Scan for the cell matching the given text and deliver its [x, y] coordinate at center. 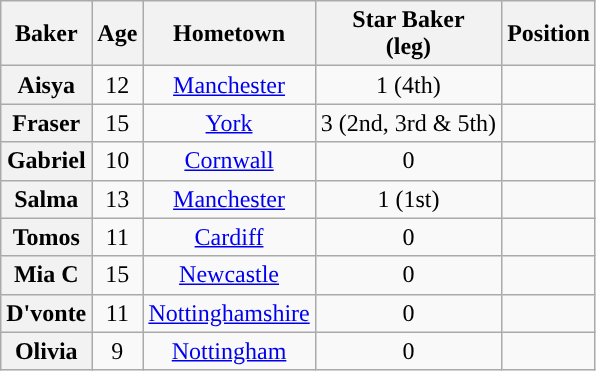
Hometown [229, 34]
Cornwall [229, 161]
York [229, 123]
Star Baker(leg) [408, 34]
Newcastle [229, 275]
Fraser [46, 123]
Baker [46, 34]
1 (4th) [408, 85]
Tomos [46, 237]
Mia C [46, 275]
10 [118, 161]
3 (2nd, 3rd & 5th) [408, 123]
Position [549, 34]
13 [118, 199]
9 [118, 351]
Age [118, 34]
12 [118, 85]
Cardiff [229, 237]
Nottingham [229, 351]
1 (1st) [408, 199]
Nottinghamshire [229, 313]
Aisya [46, 85]
Olivia [46, 351]
Gabriel [46, 161]
Salma [46, 199]
D'vonte [46, 313]
